Search for the cell housing the specified text and yield its [x, y] center coordinate. 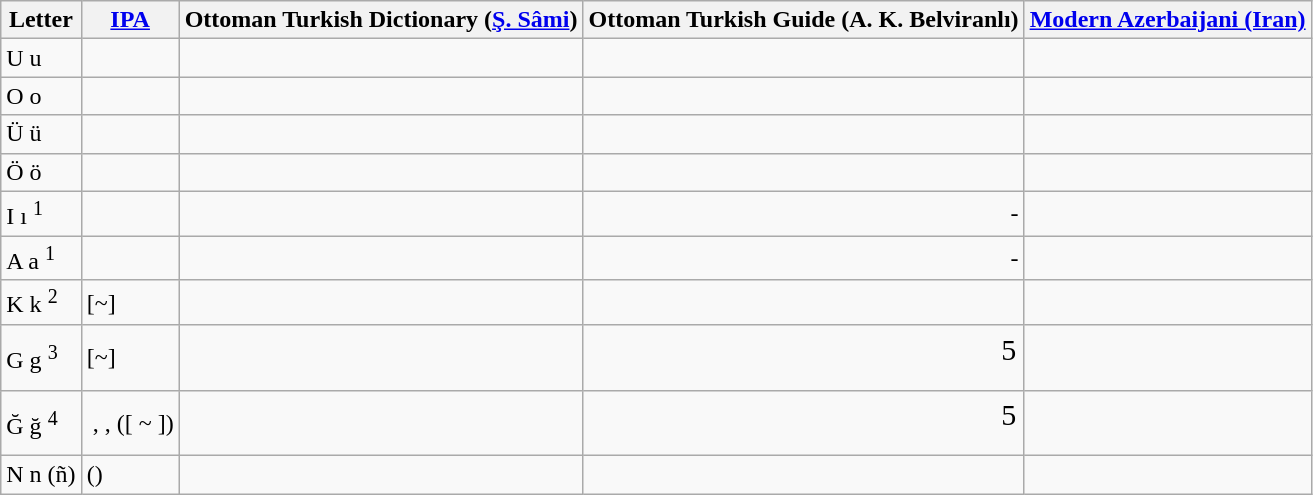
I ı 1 [41, 214]
G g 3 [41, 358]
N n (ñ) [41, 475]
Ü ü [41, 134]
Ö ö [41, 172]
O o [41, 96]
Letter [41, 20]
Ottoman Turkish Dictionary (Ş. Sâmi) [381, 20]
() [130, 475]
IPA [130, 20]
‌ , , ([ ~ ]) [130, 422]
K k 2 [41, 302]
U u [41, 58]
Modern Azerbaijani (Iran) [1168, 20]
Ottoman Turkish Guide (A. K. Belviranlı) [804, 20]
A a 1 [41, 258]
Ğ ğ 4 [41, 422]
